From the cell containing the given text, extract its center point as (x, y) coordinate. 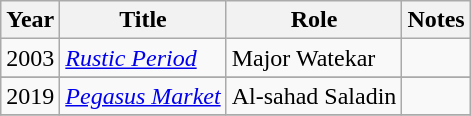
Title (143, 20)
Role (314, 20)
Rustic Period (143, 58)
Al-sahad Saladin (314, 96)
Major Watekar (314, 58)
Pegasus Market (143, 96)
2019 (30, 96)
2003 (30, 58)
Year (30, 20)
Notes (436, 20)
